Detect which cell encompasses the target text, then output its [X, Y] center coordinate. 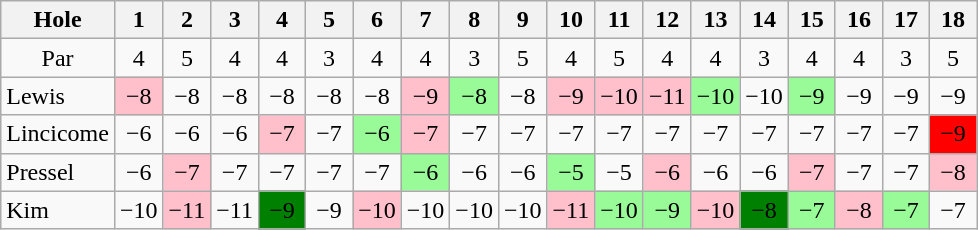
1 [138, 20]
7 [426, 20]
6 [378, 20]
15 [812, 20]
2 [187, 20]
16 [858, 20]
Lincicome [58, 134]
Kim [58, 210]
18 [954, 20]
13 [716, 20]
11 [620, 20]
17 [906, 20]
Lewis [58, 96]
Hole [58, 20]
12 [667, 20]
9 [522, 20]
10 [571, 20]
Pressel [58, 172]
8 [474, 20]
Par [58, 58]
14 [764, 20]
